Determine the (X, Y) coordinate at the center of the cell enclosing the given text.  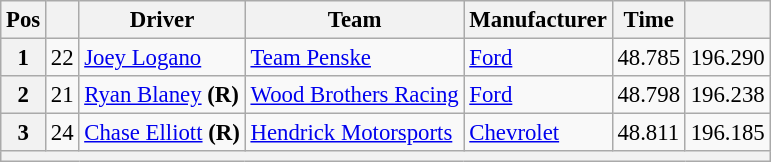
48.798 (648, 95)
Hendrick Motorsports (354, 133)
Chevrolet (538, 133)
Pos (24, 20)
3 (24, 133)
Wood Brothers Racing (354, 95)
24 (62, 133)
Joey Logano (162, 58)
196.290 (728, 58)
Team Penske (354, 58)
48.785 (648, 58)
48.811 (648, 133)
Team (354, 20)
Chase Elliott (R) (162, 133)
196.238 (728, 95)
196.185 (728, 133)
Manufacturer (538, 20)
Time (648, 20)
1 (24, 58)
21 (62, 95)
Ryan Blaney (R) (162, 95)
22 (62, 58)
Driver (162, 20)
2 (24, 95)
